Identify which cell holds the provided text, then report its [x, y] central coordinate. 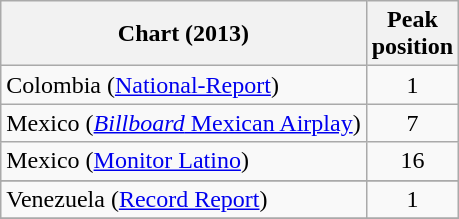
7 [412, 123]
Colombia (National-Report) [184, 85]
Mexico (Billboard Mexican Airplay) [184, 123]
Peakposition [412, 34]
Venezuela (Record Report) [184, 199]
Chart (2013) [184, 34]
Mexico (Monitor Latino) [184, 161]
16 [412, 161]
